Return the (x, y) coordinate for the center point of the cell that contains the specified text.  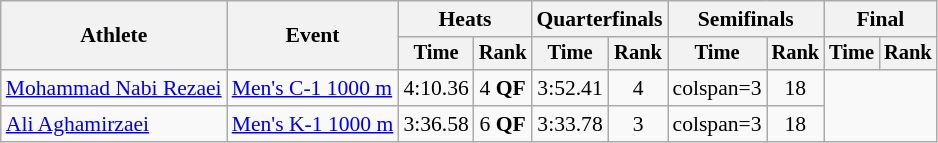
4 QF (503, 88)
Final (880, 19)
3:52.41 (570, 88)
3:36.58 (436, 124)
4 (638, 88)
Event (313, 36)
Men's C-1 1000 m (313, 88)
Ali Aghamirzaei (114, 124)
Semifinals (746, 19)
Men's K-1 1000 m (313, 124)
Quarterfinals (599, 19)
3 (638, 124)
4:10.36 (436, 88)
6 QF (503, 124)
3:33.78 (570, 124)
Heats (464, 19)
Athlete (114, 36)
Mohammad Nabi Rezaei (114, 88)
